From the cell containing the given text, extract its center point as (x, y) coordinate. 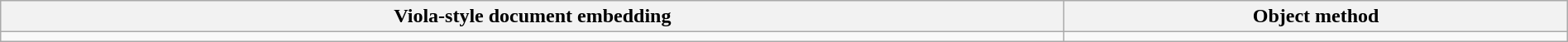
Viola-style document embedding (533, 16)
Object method (1316, 16)
